From the cell containing the given text, extract its center point as (X, Y) coordinate. 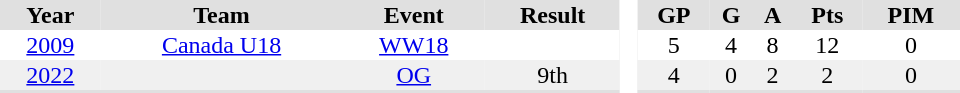
9th (552, 75)
2022 (50, 75)
2009 (50, 45)
GP (674, 15)
PIM (911, 15)
Year (50, 15)
8 (773, 45)
5 (674, 45)
G (732, 15)
Result (552, 15)
WW18 (414, 45)
Team (222, 15)
Event (414, 15)
Canada U18 (222, 45)
12 (828, 45)
Pts (828, 15)
OG (414, 75)
A (773, 15)
